Detect which cell encompasses the target text, then output its [x, y] center coordinate. 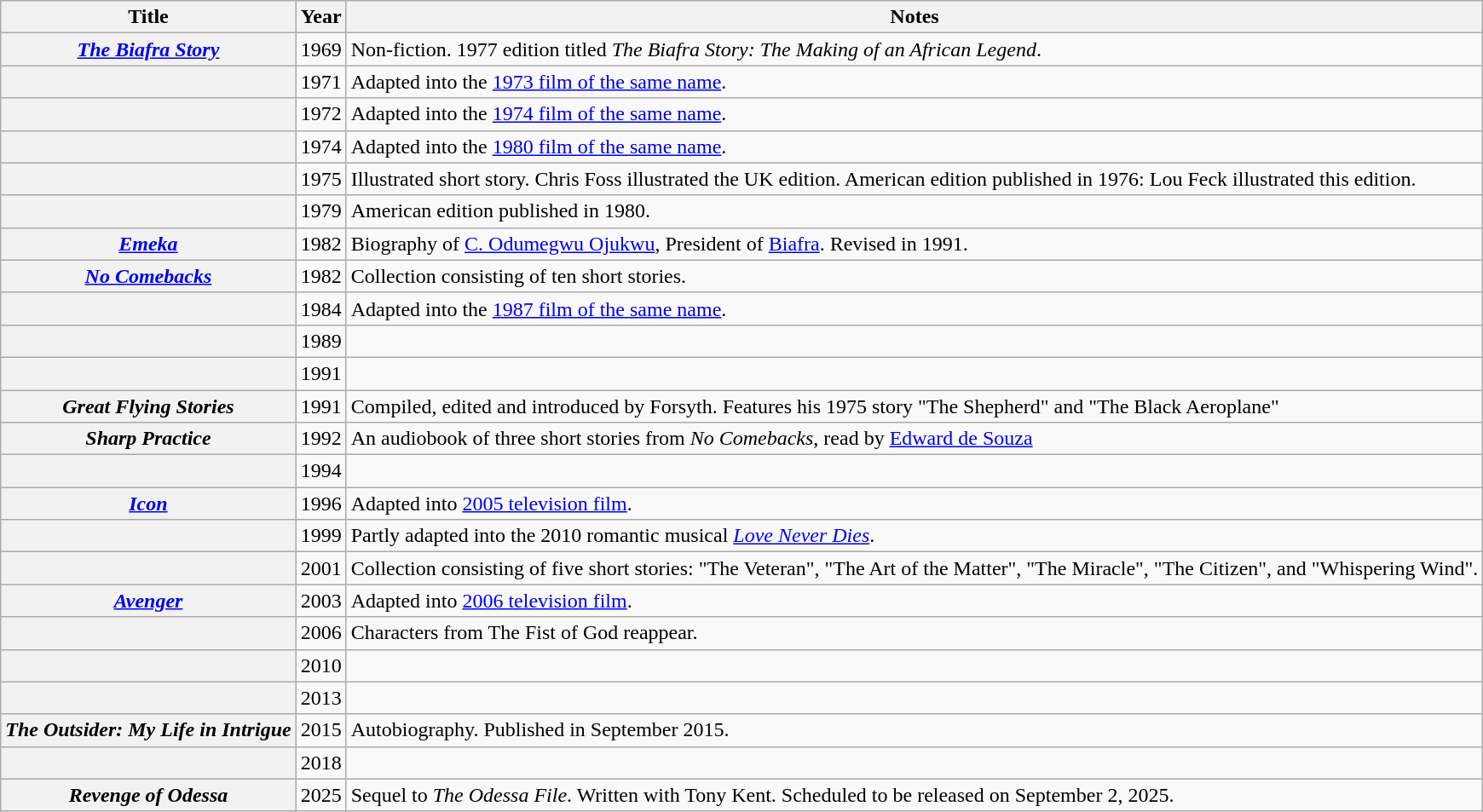
Adapted into 2006 television film. [915, 601]
Avenger [148, 601]
Biography of C. Odumegwu Ojukwu, President of Biafra. Revised in 1991. [915, 244]
1975 [320, 179]
Collection consisting of ten short stories. [915, 276]
Notes [915, 17]
Adapted into the 1973 film of the same name. [915, 82]
Adapted into the 1974 film of the same name. [915, 114]
2025 [320, 795]
1989 [320, 341]
2006 [320, 633]
No Comebacks [148, 276]
1972 [320, 114]
Partly adapted into the 2010 romantic musical Love Never Dies. [915, 536]
American edition published in 1980. [915, 211]
Autobiography. Published in September 2015. [915, 730]
Compiled, edited and introduced by Forsyth. Features his 1975 story "The Shepherd" and "The Black Aeroplane" [915, 406]
Sharp Practice [148, 439]
2003 [320, 601]
Sequel to The Odessa File. Written with Tony Kent. Scheduled to be released on September 2, 2025. [915, 795]
2010 [320, 665]
1974 [320, 147]
2013 [320, 698]
2018 [320, 763]
Collection consisting of five short stories: "The Veteran", "The Art of the Matter", "The Miracle", "The Citizen", and "Whispering Wind". [915, 568]
Revenge of Odessa [148, 795]
Title [148, 17]
Adapted into 2005 television film. [915, 504]
Characters from The Fist of God reappear. [915, 633]
The Biafra Story [148, 49]
An audiobook of three short stories from No Comebacks, read by Edward de Souza [915, 439]
1979 [320, 211]
1999 [320, 536]
2015 [320, 730]
Icon [148, 504]
Great Flying Stories [148, 406]
1969 [320, 49]
Illustrated short story. Chris Foss illustrated the UK edition. American edition published in 1976: Lou Feck illustrated this edition. [915, 179]
2001 [320, 568]
Emeka [148, 244]
1984 [320, 308]
Adapted into the 1980 film of the same name. [915, 147]
1996 [320, 504]
1992 [320, 439]
1994 [320, 471]
Year [320, 17]
Adapted into the 1987 film of the same name. [915, 308]
Non-fiction. 1977 edition titled The Biafra Story: The Making of an African Legend. [915, 49]
1971 [320, 82]
The Outsider: My Life in Intrigue [148, 730]
